Capture the cell that displays the provided text and extract its [x, y] central coordinate. 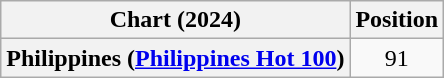
Philippines (Philippines Hot 100) [176, 58]
91 [397, 58]
Chart (2024) [176, 20]
Position [397, 20]
